Provide the [x, y] coordinate of the cell's center where the given text is located.  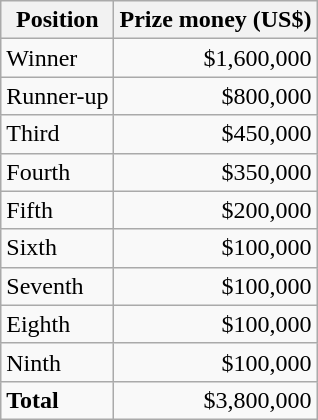
Seventh [58, 286]
Runner-up [58, 96]
Position [58, 20]
Total [58, 400]
$3,800,000 [216, 400]
$200,000 [216, 210]
Third [58, 134]
Ninth [58, 362]
Fourth [58, 172]
$350,000 [216, 172]
$450,000 [216, 134]
Prize money (US$) [216, 20]
Sixth [58, 248]
$800,000 [216, 96]
Fifth [58, 210]
Eighth [58, 324]
$1,600,000 [216, 58]
Winner [58, 58]
